Detect which cell encompasses the target text, then output its (x, y) center coordinate. 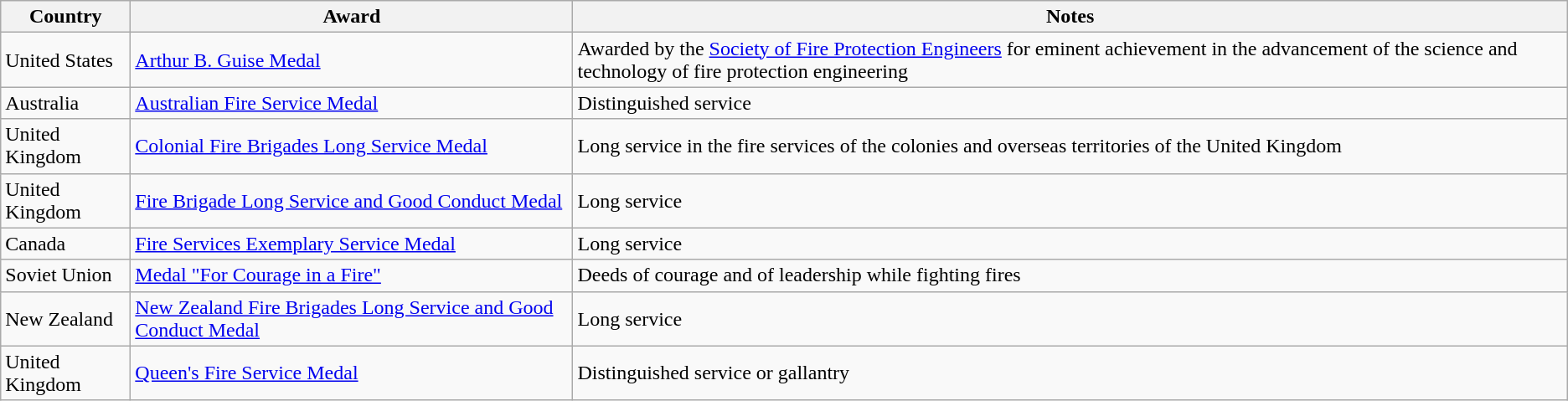
Country (65, 17)
Fire Brigade Long Service and Good Conduct Medal (352, 201)
Distinguished service (1070, 103)
Fire Services Exemplary Service Medal (352, 244)
Canada (65, 244)
New Zealand Fire Brigades Long Service and Good Conduct Medal (352, 318)
Australia (65, 103)
Award (352, 17)
Distinguished service or gallantry (1070, 373)
Colonial Fire Brigades Long Service Medal (352, 146)
Deeds of courage and of leadership while fighting fires (1070, 275)
Medal "For Courage in a Fire" (352, 275)
Notes (1070, 17)
Long service in the fire services of the colonies and overseas territories of the United Kingdom (1070, 146)
Arthur B. Guise Medal (352, 60)
Queen's Fire Service Medal (352, 373)
New Zealand (65, 318)
Soviet Union (65, 275)
United States (65, 60)
Australian Fire Service Medal (352, 103)
